Locate the cell with the specified text and output its [X, Y] center coordinate. 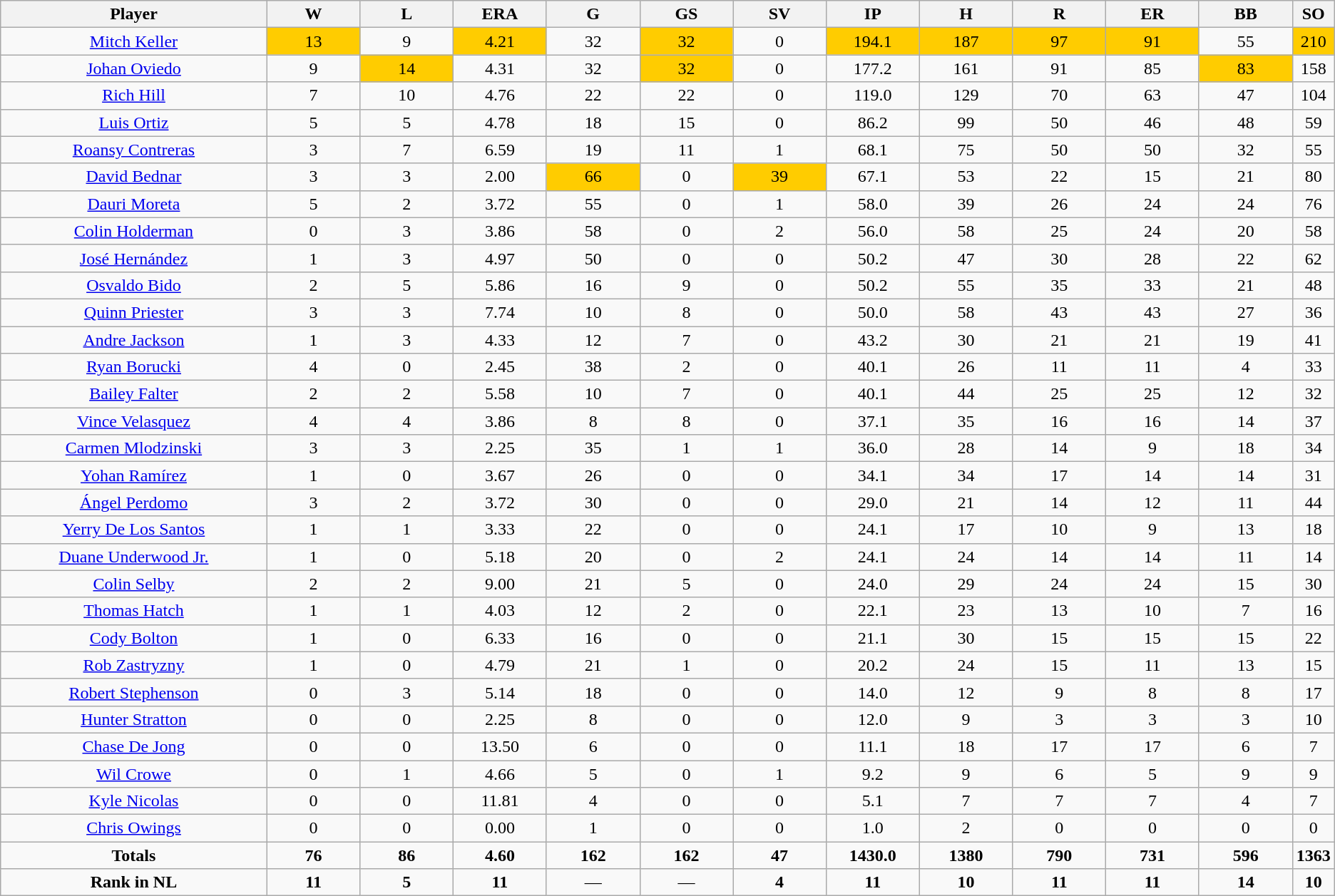
Chris Owings [134, 828]
José Hernández [134, 258]
4.03 [501, 611]
4.76 [501, 96]
194.1 [873, 41]
58.0 [873, 204]
G [593, 14]
Rich Hill [134, 96]
Carmen Mlodzinski [134, 448]
Cody Bolton [134, 638]
Luis Ortiz [134, 123]
62 [1314, 258]
68.1 [873, 150]
9.00 [501, 584]
Thomas Hatch [134, 611]
Dauri Moreta [134, 204]
Yerry De Los Santos [134, 530]
29 [966, 584]
13.50 [501, 746]
46 [1152, 123]
H [966, 14]
731 [1152, 855]
83 [1245, 68]
38 [593, 367]
59 [1314, 123]
177.2 [873, 68]
104 [1314, 96]
12.0 [873, 719]
R [1060, 14]
4.33 [501, 340]
SO [1314, 14]
7.74 [501, 312]
1.0 [873, 828]
Wil Crowe [134, 773]
5.1 [873, 801]
2.00 [501, 177]
Colin Selby [134, 584]
David Bednar [134, 177]
Ángel Perdomo [134, 503]
Yohan Ramírez [134, 475]
Andre Jackson [134, 340]
63 [1152, 96]
210 [1314, 41]
BB [1245, 14]
1430.0 [873, 855]
50.0 [873, 312]
53 [966, 177]
85 [1152, 68]
Robert Stephenson [134, 692]
161 [966, 68]
4.21 [501, 41]
119.0 [873, 96]
596 [1245, 855]
20.2 [873, 665]
Osvaldo Bido [134, 285]
36.0 [873, 448]
IP [873, 14]
4.97 [501, 258]
5.14 [501, 692]
129 [966, 96]
Chase De Jong [134, 746]
Kyle Nicolas [134, 801]
Player [134, 14]
5.86 [501, 285]
86.2 [873, 123]
29.0 [873, 503]
1363 [1314, 855]
23 [966, 611]
6.33 [501, 638]
Vince Velasquez [134, 421]
37 [1314, 421]
14.0 [873, 692]
43.2 [873, 340]
3.67 [501, 475]
2.45 [501, 367]
1380 [966, 855]
11.1 [873, 746]
Johan Oviedo [134, 68]
ER [1152, 14]
187 [966, 41]
Duane Underwood Jr. [134, 557]
36 [1314, 312]
22.1 [873, 611]
ERA [501, 14]
86 [406, 855]
34.1 [873, 475]
Colin Holderman [134, 231]
L [406, 14]
24.0 [873, 584]
GS [686, 14]
37.1 [873, 421]
Bailey Falter [134, 394]
4.79 [501, 665]
70 [1060, 96]
66 [593, 177]
Rank in NL [134, 882]
27 [1245, 312]
41 [1314, 340]
W [314, 14]
Totals [134, 855]
75 [966, 150]
4.78 [501, 123]
4.60 [501, 855]
Rob Zastryzny [134, 665]
5.58 [501, 394]
Quinn Priester [134, 312]
4.66 [501, 773]
99 [966, 123]
21.1 [873, 638]
5.18 [501, 557]
6.59 [501, 150]
67.1 [873, 177]
Roansy Contreras [134, 150]
9.2 [873, 773]
790 [1060, 855]
4.31 [501, 68]
SV [780, 14]
3.33 [501, 530]
31 [1314, 475]
Mitch Keller [134, 41]
Hunter Stratton [134, 719]
11.81 [501, 801]
0.00 [501, 828]
Ryan Borucki [134, 367]
158 [1314, 68]
80 [1314, 177]
97 [1060, 41]
56.0 [873, 231]
